Scan for the cell matching the given text and deliver its (X, Y) coordinate at center. 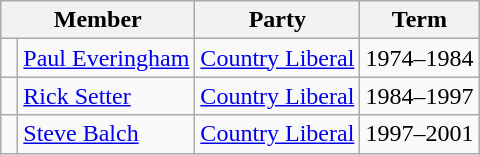
Term (420, 20)
Steve Balch (106, 134)
Paul Everingham (106, 58)
Member (98, 20)
Rick Setter (106, 96)
1974–1984 (420, 58)
1984–1997 (420, 96)
Party (278, 20)
1997–2001 (420, 134)
